Locate the cell with the specified text and output its [X, Y] center coordinate. 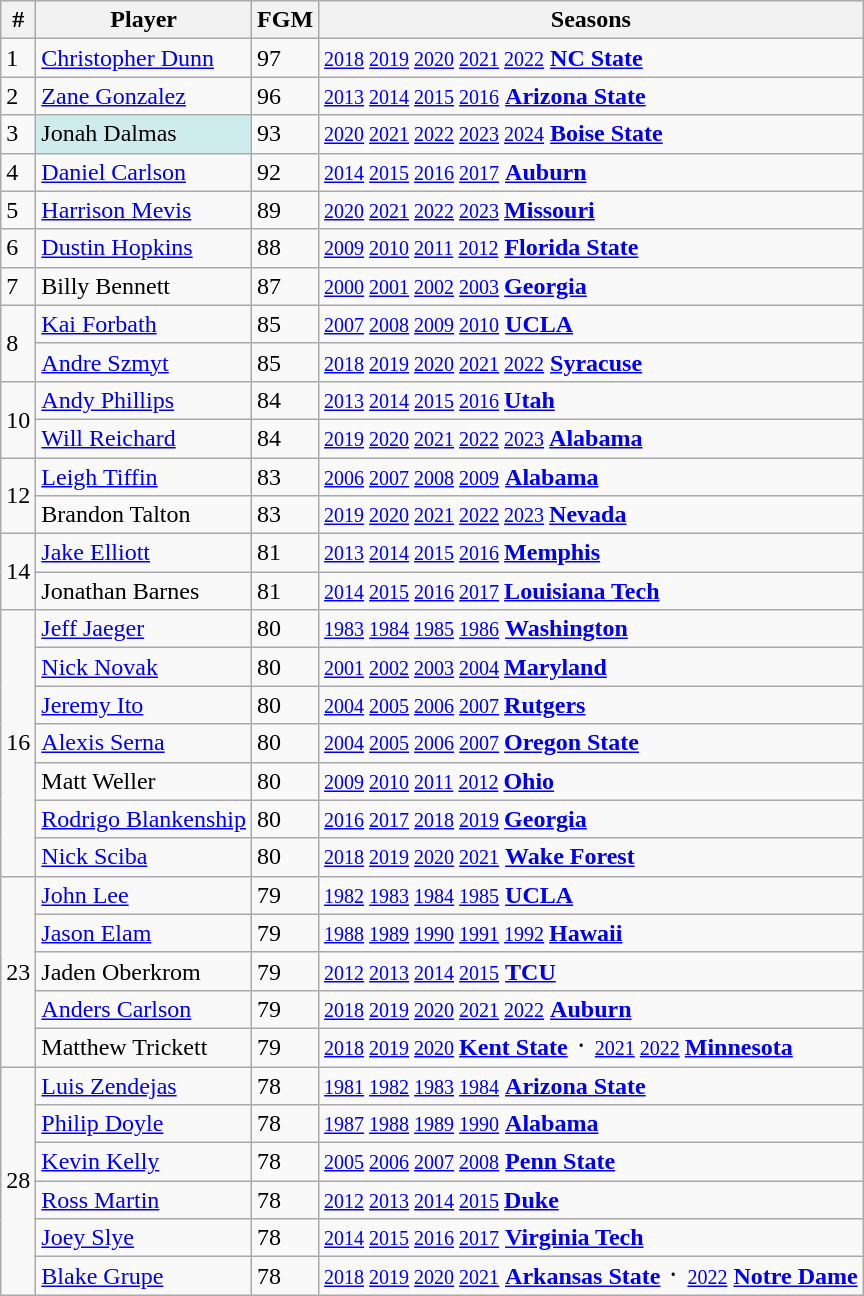
Zane Gonzalez [144, 96]
2 [18, 96]
1983 1984 1985 1986 Washington [592, 629]
Player [144, 20]
Christopher Dunn [144, 58]
1988 1989 1990 1991 1992 Hawaii [592, 933]
Andre Szmyt [144, 362]
# [18, 20]
2020 2021 2022 2023 2024 Boise State [592, 134]
87 [286, 286]
Alexis Serna [144, 743]
Daniel Carlson [144, 172]
Billy Bennett [144, 286]
14 [18, 572]
28 [18, 1180]
Rodrigo Blankenship [144, 819]
2004 2005 2006 2007 Oregon State [592, 743]
Nick Novak [144, 667]
2018 2019 2020 2021 2022 Auburn [592, 1009]
2014 2015 2016 2017 Auburn [592, 172]
2019 2020 2021 2022 2023 Nevada [592, 515]
Ross Martin [144, 1200]
2006 2007 2008 2009 Alabama [592, 477]
2019 2020 2021 2022 2023 Alabama [592, 438]
Philip Doyle [144, 1124]
2013 2014 2015 2016 Memphis [592, 553]
Seasons [592, 20]
2016 2017 2018 2019 Georgia [592, 819]
1 [18, 58]
2000 2001 2002 2003 Georgia [592, 286]
4 [18, 172]
10 [18, 419]
2001 2002 2003 2004 Maryland [592, 667]
2005 2006 2007 2008 Penn State [592, 1162]
Will Reichard [144, 438]
1981 1982 1983 1984 Arizona State [592, 1085]
2014 2015 2016 2017 Louisiana Tech [592, 591]
2018 2019 2020 Kent State ᛫ 2021 2022 Minnesota [592, 1047]
1982 1983 1984 1985 UCLA [592, 895]
John Lee [144, 895]
Jonah Dalmas [144, 134]
Kai Forbath [144, 324]
2009 2010 2011 2012 Florida State [592, 248]
23 [18, 971]
Leigh Tiffin [144, 477]
Andy Phillips [144, 400]
3 [18, 134]
Jaden Oberkrom [144, 971]
6 [18, 248]
Luis Zendejas [144, 1085]
FGM [286, 20]
2018 2019 2020 2021 2022 NC State [592, 58]
97 [286, 58]
2013 2014 2015 2016 Arizona State [592, 96]
2014 2015 2016 2017 Virginia Tech [592, 1238]
2018 2019 2020 2021 Arkansas State ᛫ 2022 Notre Dame [592, 1276]
Brandon Talton [144, 515]
12 [18, 496]
Matt Weller [144, 781]
2020 2021 2022 2023 Missouri [592, 210]
Joey Slye [144, 1238]
Jeremy Ito [144, 705]
Harrison Mevis [144, 210]
Jeff Jaeger [144, 629]
Jake Elliott [144, 553]
1987 1988 1989 1990 Alabama [592, 1124]
Anders Carlson [144, 1009]
7 [18, 286]
93 [286, 134]
Matthew Trickett [144, 1047]
5 [18, 210]
16 [18, 743]
Dustin Hopkins [144, 248]
88 [286, 248]
89 [286, 210]
2018 2019 2020 2021 2022 Syracuse [592, 362]
Jason Elam [144, 933]
2012 2013 2014 2015 TCU [592, 971]
Blake Grupe [144, 1276]
Jonathan Barnes [144, 591]
96 [286, 96]
Nick Sciba [144, 857]
2018 2019 2020 2021 Wake Forest [592, 857]
2012 2013 2014 2015 Duke [592, 1200]
Kevin Kelly [144, 1162]
2004 2005 2006 2007 Rutgers [592, 705]
8 [18, 343]
92 [286, 172]
2013 2014 2015 2016 Utah [592, 400]
2007 2008 2009 2010 UCLA [592, 324]
2009 2010 2011 2012 Ohio [592, 781]
